Detect which cell encompasses the target text, then output its [X, Y] center coordinate. 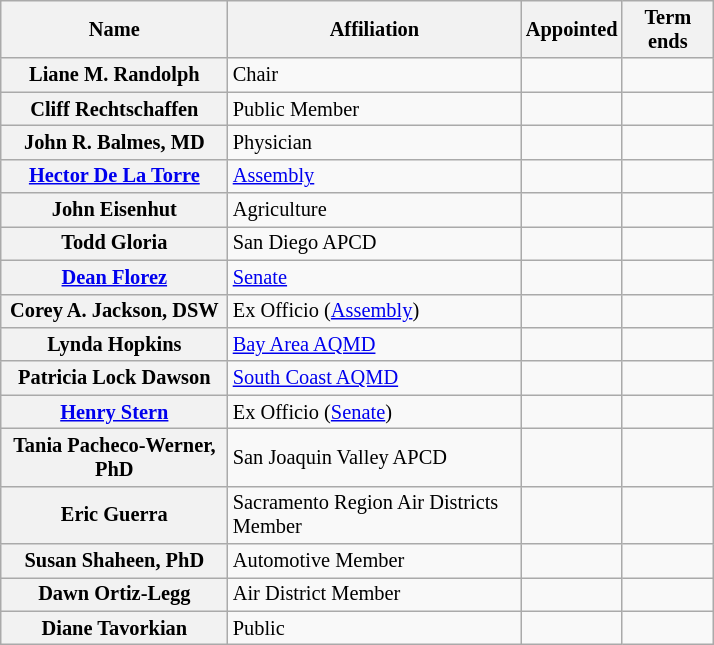
John R. Balmes, MD [114, 142]
John Eisenhut [114, 210]
Cliff Rechtschaffen [114, 109]
Dean Florez [114, 277]
Automotive Member [374, 561]
Todd Gloria [114, 243]
Sacramento Region Air Districts Member [374, 515]
Appointed [572, 29]
Corey A. Jackson, DSW [114, 311]
Ex Officio (Assembly) [374, 311]
Name [114, 29]
San Diego APCD [374, 243]
Diane Tavorkian [114, 628]
Public Member [374, 109]
Henry Stern [114, 412]
Susan Shaheen, PhD [114, 561]
South Coast AQMD [374, 378]
Tania Pacheco-Werner, PhD [114, 457]
Ex Officio (Senate) [374, 412]
Physician [374, 142]
Liane M. Randolph [114, 75]
Dawn Ortiz-Legg [114, 594]
Public [374, 628]
Air District Member [374, 594]
Chair [374, 75]
San Joaquin Valley APCD [374, 457]
Agriculture [374, 210]
Lynda Hopkins [114, 344]
Term ends [668, 29]
Affiliation [374, 29]
Eric Guerra [114, 515]
Patricia Lock Dawson [114, 378]
Bay Area AQMD [374, 344]
Senate [374, 277]
Hector De La Torre [114, 176]
Assembly [374, 176]
